Output the (x, y) coordinate of the center of the cell containing the given text.  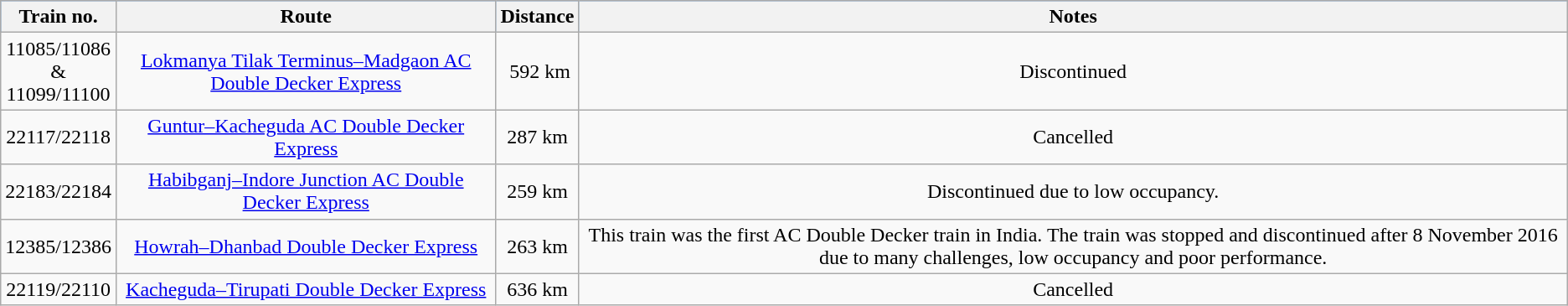
Discontinued due to low occupancy. (1073, 191)
12385/12386 (59, 246)
Distance (538, 17)
11085/11086&11099/11100 (59, 71)
Guntur–Kacheguda AC Double Decker Express (305, 137)
Habibganj–Indore Junction AC Double Decker Express (305, 191)
Route (305, 17)
Howrah–Dhanbad Double Decker Express (305, 246)
22119/22110 (59, 289)
Lokmanya Tilak Terminus–Madgaon AC Double Decker Express (305, 71)
259 km (538, 191)
263 km (538, 246)
592 km (538, 71)
636 km (538, 289)
Notes (1073, 17)
Discontinued (1073, 71)
287 km (538, 137)
Train no. (59, 17)
22183/22184 (59, 191)
22117/22118 (59, 137)
Kacheguda–Tirupati Double Decker Express (305, 289)
